Pinpoint the cell where the given text exists, returning its (X, Y) midpoint coordinate. 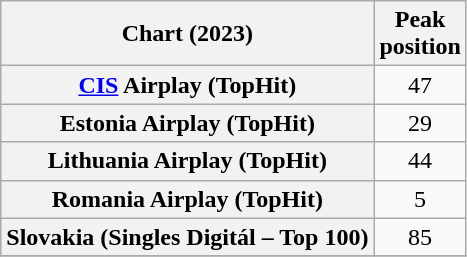
Estonia Airplay (TopHit) (188, 123)
Chart (2023) (188, 34)
44 (420, 161)
47 (420, 85)
29 (420, 123)
Lithuania Airplay (TopHit) (188, 161)
CIS Airplay (TopHit) (188, 85)
Peakposition (420, 34)
Romania Airplay (TopHit) (188, 199)
Slovakia (Singles Digitál – Top 100) (188, 237)
5 (420, 199)
85 (420, 237)
